Provide the [x, y] coordinate of the cell's center where the given text is located.  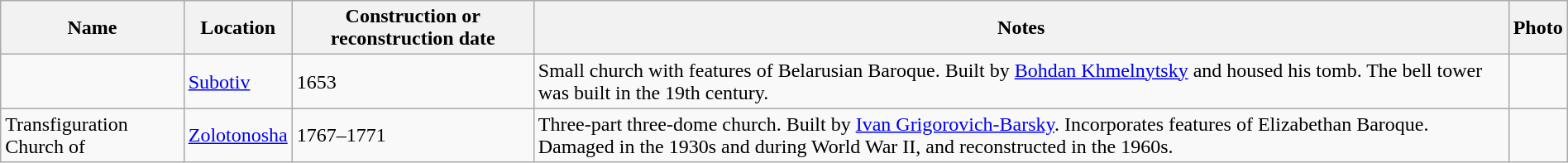
Photo [1538, 28]
1767–1771 [413, 136]
1653 [413, 81]
Location [238, 28]
Notes [1021, 28]
Subotiv [238, 81]
Construction or reconstruction date [413, 28]
Name [93, 28]
Transfiguration Church of [93, 136]
Small church with features of Belarusian Baroque. Built by Bohdan Khmelnytsky and housed his tomb. The bell tower was built in the 19th century. [1021, 81]
Zolotonosha [238, 136]
